Find where the given text appears and provide that cell's center as (x, y) coordinate. 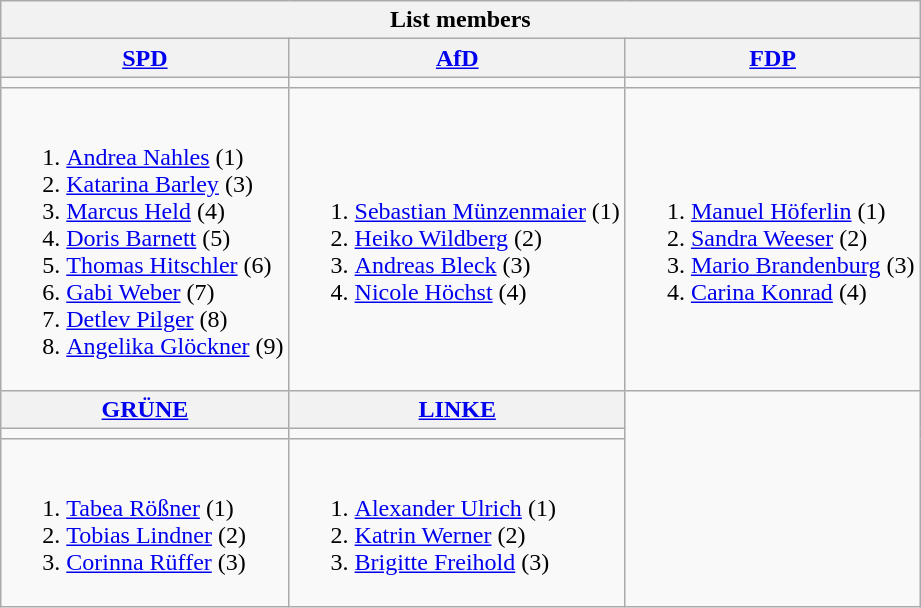
SPD (145, 58)
Andrea Nahles (1)Katarina Barley (3)Marcus Held (4)Doris Barnett (5)Thomas Hitschler (6)Gabi Weber (7)Detlev Pilger (8)Angelika Glöckner (9) (145, 239)
LINKE (457, 409)
Alexander Ulrich (1)Katrin Werner (2)Brigitte Freihold (3) (457, 522)
GRÜNE (145, 409)
AfD (457, 58)
FDP (772, 58)
Manuel Höferlin (1)Sandra Weeser (2)Mario Brandenburg (3)Carina Konrad (4) (772, 239)
Tabea Rößner (1)Tobias Lindner (2)Corinna Rüffer (3) (145, 522)
Sebastian Münzenmaier (1)Heiko Wildberg (2)Andreas Bleck (3)Nicole Höchst (4) (457, 239)
List members (460, 20)
